For the text-containing cell, return its midpoint in (x, y) coordinate format. 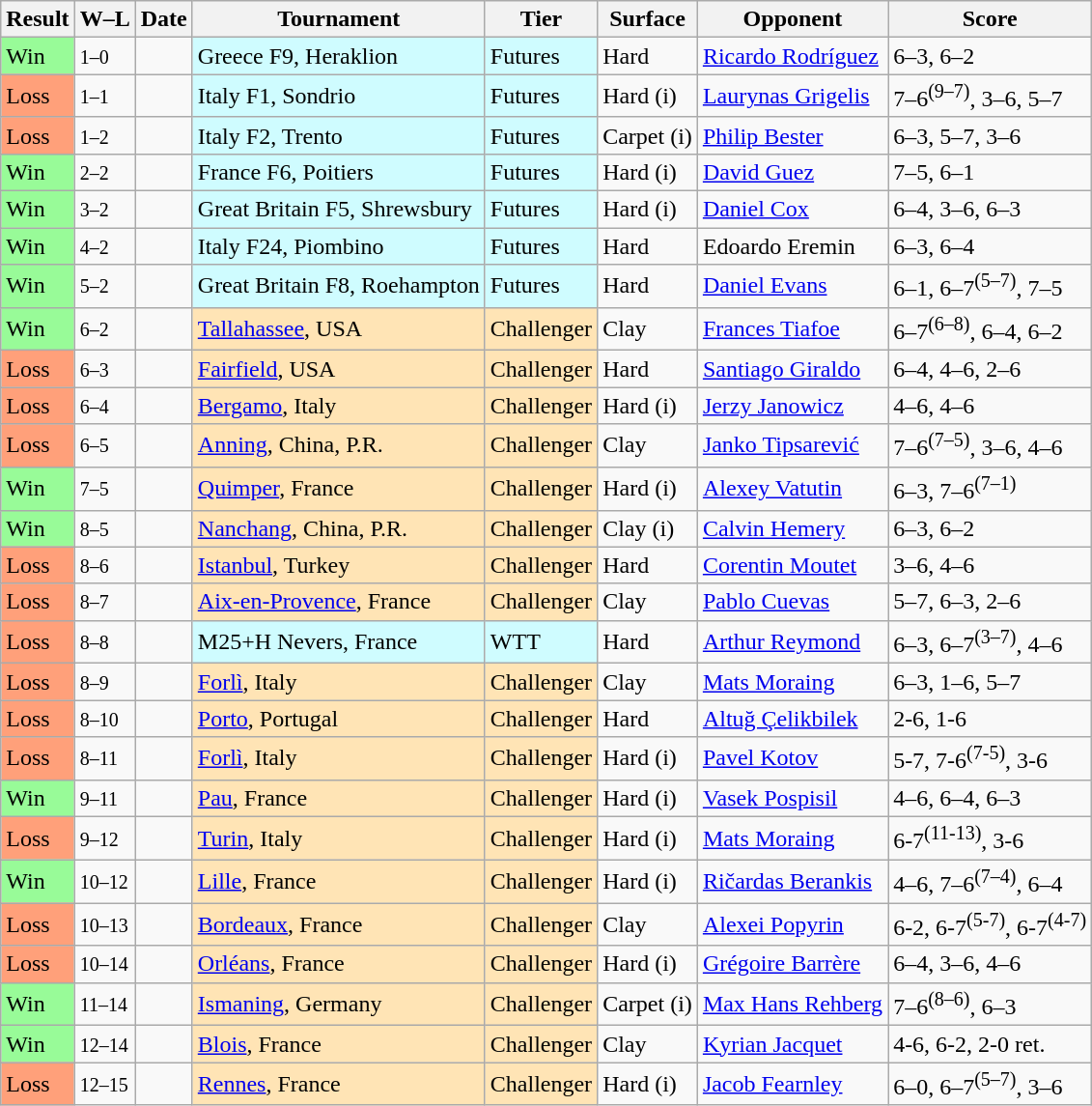
Kyrian Jacquet (792, 1044)
3–2 (104, 210)
Jerzy Janowicz (792, 406)
7–6(8–6), 6–3 (991, 1005)
1–1 (104, 97)
Edoardo Eremin (792, 246)
Blois, France (338, 1044)
2-6, 1-6 (991, 719)
Arthur Reymond (792, 641)
Calvin Hemery (792, 528)
Rennes, France (338, 1084)
10–12 (104, 881)
Janko Tipsarević (792, 446)
Italy F2, Trento (338, 135)
6–7(6–8), 6–4, 6–2 (991, 328)
6–1, 6–7(5–7), 7–5 (991, 286)
4-6, 6-2, 2-0 ret. (991, 1044)
Fairfield, USA (338, 369)
6–3, 5–7, 3–6 (991, 135)
Date (164, 19)
9–11 (104, 798)
12–15 (104, 1084)
Anning, China, P.R. (338, 446)
3–6, 4–6 (991, 565)
Philip Bester (792, 135)
Daniel Cox (792, 210)
4–6, 6–4, 6–3 (991, 798)
6–4, 4–6, 2–6 (991, 369)
8–11 (104, 759)
6–3, 7–6(7–1) (991, 489)
Max Hans Rehberg (792, 1005)
Opponent (792, 19)
8–5 (104, 528)
Pablo Cuevas (792, 602)
6-7(11-13), 3-6 (991, 838)
6–0, 6–7(5–7), 3–6 (991, 1084)
Ricardo Rodríguez (792, 56)
Grégoire Barrère (792, 964)
4–6, 7–6(7–4), 6–4 (991, 881)
4–6, 4–6 (991, 406)
6-2, 6-7(5-7), 6-7(4-7) (991, 925)
Laurynas Grigelis (792, 97)
8–8 (104, 641)
Pavel Kotov (792, 759)
7–6(7–5), 3–6, 4–6 (991, 446)
6–4, 3–6, 4–6 (991, 964)
6–3, 6–4 (991, 246)
5-7, 7-6(7-5), 3-6 (991, 759)
Surface (648, 19)
12–14 (104, 1044)
Alexei Popyrin (792, 925)
Bordeaux, France (338, 925)
M25+H Nevers, France (338, 641)
5–7, 6–3, 2–6 (991, 602)
6–5 (104, 446)
Alexey Vatutin (792, 489)
Italy F1, Sondrio (338, 97)
Clay (i) (648, 528)
10–13 (104, 925)
David Guez (792, 172)
2–2 (104, 172)
Great Britain F8, Roehampton (338, 286)
Aix-en-Provence, France (338, 602)
Orléans, France (338, 964)
8–7 (104, 602)
Italy F24, Piombino (338, 246)
7–6(9–7), 3–6, 5–7 (991, 97)
Turin, Italy (338, 838)
8–9 (104, 682)
Bergamo, Italy (338, 406)
Porto, Portugal (338, 719)
Corentin Moutet (792, 565)
10–14 (104, 964)
7–5 (104, 489)
Altuğ Çelikbilek (792, 719)
Quimper, France (338, 489)
Result (38, 19)
6–3 (104, 369)
Istanbul, Turkey (338, 565)
WTT (541, 641)
8–10 (104, 719)
Tournament (338, 19)
Jacob Fearnley (792, 1084)
6–4, 3–6, 6–3 (991, 210)
5–2 (104, 286)
6–4 (104, 406)
Tallahassee, USA (338, 328)
11–14 (104, 1005)
Lille, France (338, 881)
Santiago Giraldo (792, 369)
Tier (541, 19)
Ričardas Berankis (792, 881)
9–12 (104, 838)
1–2 (104, 135)
Vasek Pospisil (792, 798)
Frances Tiafoe (792, 328)
France F6, Poitiers (338, 172)
6–3, 6–7(3–7), 4–6 (991, 641)
Pau, France (338, 798)
W–L (104, 19)
Great Britain F5, Shrewsbury (338, 210)
6–2 (104, 328)
4–2 (104, 246)
Ismaning, Germany (338, 1005)
6–3, 1–6, 5–7 (991, 682)
7–5, 6–1 (991, 172)
8–6 (104, 565)
Score (991, 19)
Nanchang, China, P.R. (338, 528)
Daniel Evans (792, 286)
1–0 (104, 56)
Greece F9, Heraklion (338, 56)
